Provide the (x, y) coordinate of the cell's center where the given text is located.  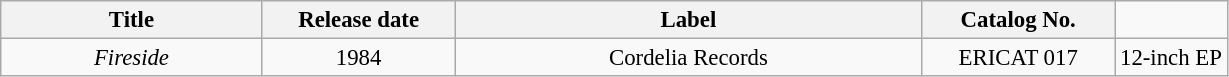
Catalog No. (1018, 20)
Title (132, 20)
Fireside (132, 58)
12-inch EP (1171, 58)
Release date (358, 20)
Cordelia Records (688, 58)
Label (688, 20)
ERICAT 017 (1018, 58)
1984 (358, 58)
